Identify which cell holds the provided text, then report its [X, Y] central coordinate. 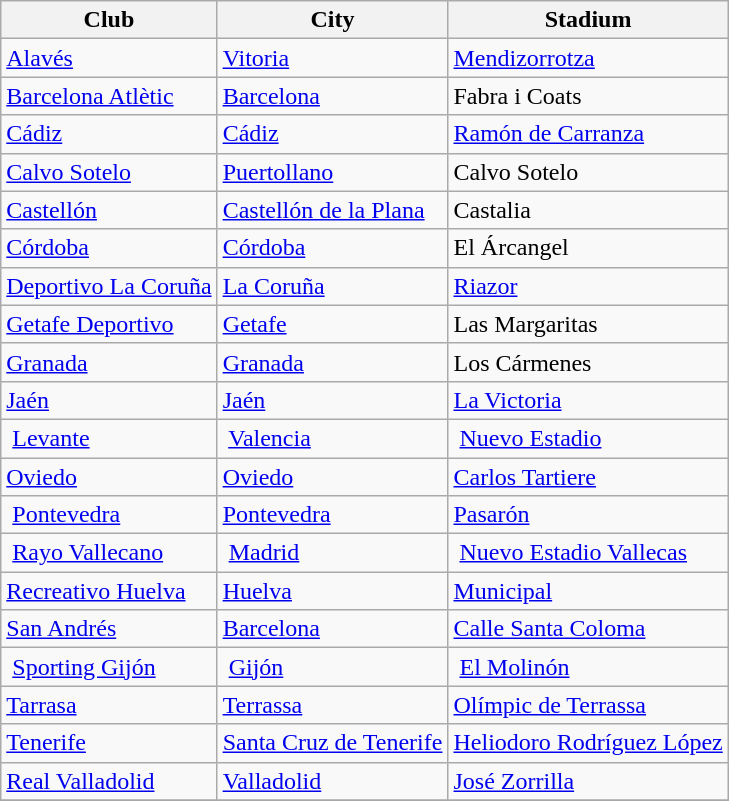
Castellón [109, 210]
San Andrés [109, 629]
Mendizorrotza [588, 58]
La Coruña [332, 286]
Levante [109, 438]
Municipal [588, 591]
Los Cármenes [588, 362]
Calle Santa Coloma [588, 629]
Getafe [332, 324]
Nuevo Estadio [588, 438]
Real Valladolid [109, 781]
José Zorrilla [588, 781]
Pasarón [588, 515]
Alavés [109, 58]
Olímpic de Terrassa [588, 705]
Santa Cruz de Tenerife [332, 743]
Madrid [332, 553]
Barcelona Atlètic [109, 96]
Gijón [332, 667]
Ramón de Carranza [588, 134]
Valencia [332, 438]
El Molinón [588, 667]
Vitoria [332, 58]
Fabra i Coats [588, 96]
City [332, 20]
Recreativo Huelva [109, 591]
Rayo Vallecano [109, 553]
Getafe Deportivo [109, 324]
Carlos Tartiere [588, 477]
Tenerife [109, 743]
Valladolid [332, 781]
Riazor [588, 286]
Terrassa [332, 705]
Deportivo La Coruña [109, 286]
El Árcangel [588, 248]
Club [109, 20]
La Victoria [588, 400]
Stadium [588, 20]
Las Margaritas [588, 324]
Castalia [588, 210]
Sporting Gijón [109, 667]
Puertollano [332, 172]
Heliodoro Rodríguez López [588, 743]
Huelva [332, 591]
Castellón de la Plana [332, 210]
Nuevo Estadio Vallecas [588, 553]
Tarrasa [109, 705]
